Return the (X, Y) coordinate for the center point of the cell that contains the specified text.  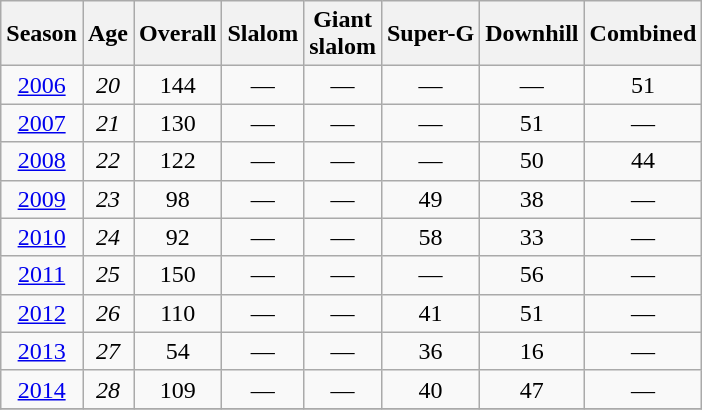
47 (532, 389)
150 (178, 275)
21 (108, 123)
2009 (42, 199)
23 (108, 199)
50 (532, 161)
58 (430, 237)
122 (178, 161)
Downhill (532, 34)
2007 (42, 123)
2008 (42, 161)
Slalom (263, 34)
56 (532, 275)
Combined (643, 34)
40 (430, 389)
36 (430, 351)
49 (430, 199)
2011 (42, 275)
26 (108, 313)
Overall (178, 34)
22 (108, 161)
2014 (42, 389)
27 (108, 351)
2006 (42, 85)
44 (643, 161)
109 (178, 389)
2013 (42, 351)
98 (178, 199)
41 (430, 313)
25 (108, 275)
20 (108, 85)
28 (108, 389)
Age (108, 34)
33 (532, 237)
2010 (42, 237)
Giantslalom (343, 34)
24 (108, 237)
92 (178, 237)
Super-G (430, 34)
54 (178, 351)
16 (532, 351)
144 (178, 85)
38 (532, 199)
Season (42, 34)
130 (178, 123)
2012 (42, 313)
110 (178, 313)
